From the cell containing the given text, extract its center point as [X, Y] coordinate. 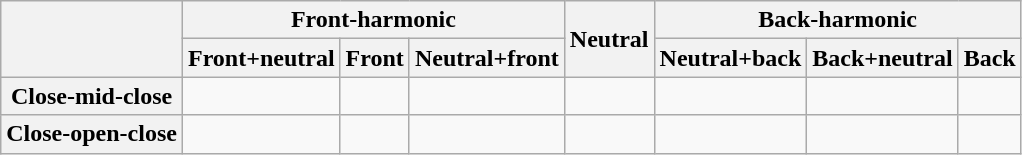
Back+neutral [882, 58]
Front+neutral [261, 58]
Front-harmonic [373, 20]
Neutral [609, 39]
Back [990, 58]
Front [374, 58]
Neutral+back [730, 58]
Close-mid-close [92, 96]
Close-open-close [92, 134]
Neutral+front [486, 58]
Back-harmonic [838, 20]
